Search for the cell housing the specified text and yield its [x, y] center coordinate. 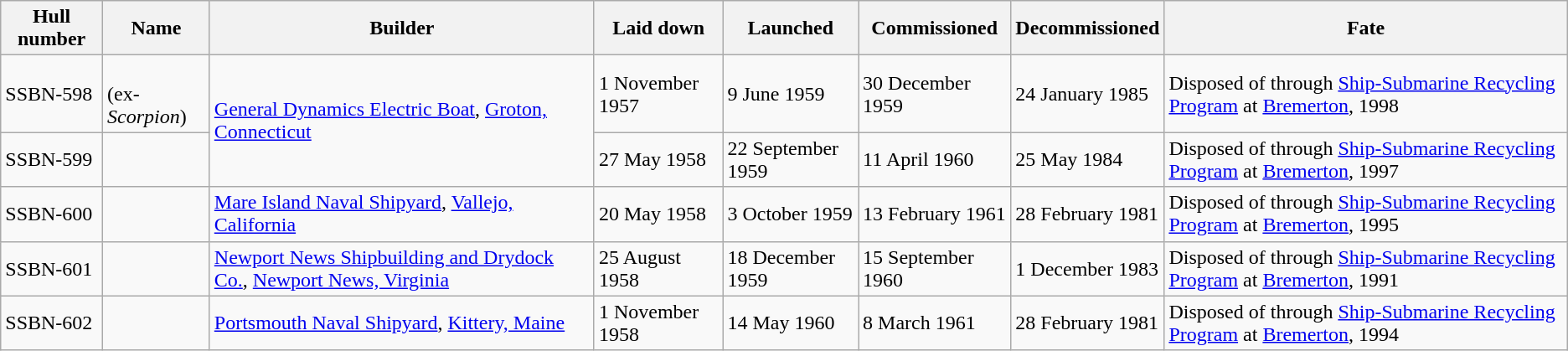
Disposed of through Ship-Submarine Recycling Program at Bremerton, 1995 [1365, 214]
SSBN-602 [52, 323]
Disposed of through Ship-Submarine Recycling Program at Bremerton, 1997 [1365, 159]
SSBN-601 [52, 268]
20 May 1958 [658, 214]
25 August 1958 [658, 268]
Launched [791, 28]
Laid down [658, 28]
14 May 1960 [791, 323]
(ex-Scorpion) [156, 94]
Disposed of through Ship-Submarine Recycling Program at Bremerton, 1994 [1365, 323]
13 February 1961 [935, 214]
8 March 1961 [935, 323]
Mare Island Naval Shipyard, Vallejo, California [402, 214]
3 October 1959 [791, 214]
Commissioned [935, 28]
1 November 1957 [658, 94]
15 September 1960 [935, 268]
24 January 1985 [1087, 94]
SSBN-599 [52, 159]
SSBN-598 [52, 94]
Name [156, 28]
18 December 1959 [791, 268]
25 May 1984 [1087, 159]
1 December 1983 [1087, 268]
11 April 1960 [935, 159]
Newport News Shipbuilding and Drydock Co., Newport News, Virginia [402, 268]
Decommissioned [1087, 28]
22 September 1959 [791, 159]
Fate [1365, 28]
Hull number [52, 28]
SSBN-600 [52, 214]
30 December 1959 [935, 94]
Disposed of through Ship-Submarine Recycling Program at Bremerton, 1998 [1365, 94]
27 May 1958 [658, 159]
Builder [402, 28]
9 June 1959 [791, 94]
Portsmouth Naval Shipyard, Kittery, Maine [402, 323]
Disposed of through Ship-Submarine Recycling Program at Bremerton, 1991 [1365, 268]
General Dynamics Electric Boat, Groton, Connecticut [402, 121]
1 November 1958 [658, 323]
